Detect which cell encompasses the target text, then output its (X, Y) center coordinate. 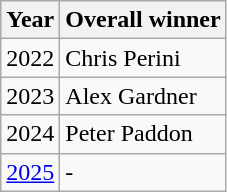
2023 (30, 96)
Chris Perini (143, 58)
2024 (30, 134)
Alex Gardner (143, 96)
2025 (30, 172)
Overall winner (143, 20)
Year (30, 20)
Peter Paddon (143, 134)
2022 (30, 58)
- (143, 172)
